Output the [X, Y] coordinate of the center of the cell containing the given text.  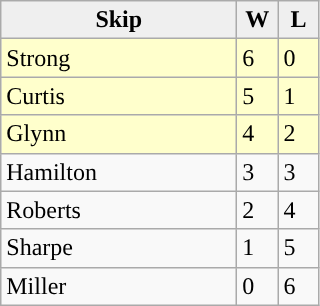
Curtis [119, 96]
Miller [119, 286]
Sharpe [119, 248]
L [298, 20]
Strong [119, 58]
Roberts [119, 210]
Skip [119, 20]
Glynn [119, 134]
Hamilton [119, 172]
W [258, 20]
